Return (X, Y) of the center of cell containing provided text 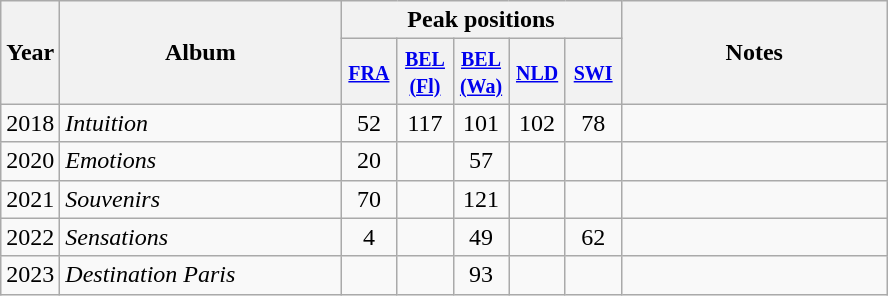
49 (481, 237)
SWI (593, 72)
52 (369, 123)
57 (481, 161)
Album (200, 52)
2020 (30, 161)
Year (30, 52)
93 (481, 275)
BEL (Wa) (481, 72)
78 (593, 123)
70 (369, 199)
Peak positions (481, 20)
117 (425, 123)
Notes (754, 52)
4 (369, 237)
2022 (30, 237)
BEL (Fl) (425, 72)
Intuition (200, 123)
Souvenirs (200, 199)
NLD (537, 72)
Emotions (200, 161)
121 (481, 199)
20 (369, 161)
101 (481, 123)
2021 (30, 199)
FRA (369, 72)
2018 (30, 123)
102 (537, 123)
Sensations (200, 237)
2023 (30, 275)
62 (593, 237)
Destination Paris (200, 275)
